Find where the given text appears and provide that cell's center as (X, Y) coordinate. 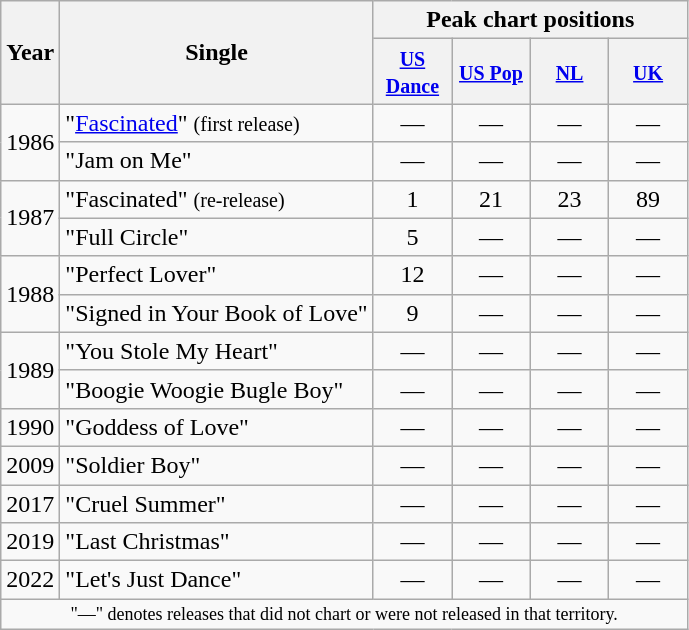
Peak chart positions (530, 20)
2009 (30, 465)
"Full Circle" (216, 237)
UK (648, 72)
1990 (30, 427)
"Last Christmas" (216, 542)
"—" denotes releases that did not chart or were not released in that territory. (344, 614)
"Signed in Your Book of Love" (216, 313)
"Perfect Lover" (216, 275)
2017 (30, 503)
1988 (30, 294)
1989 (30, 370)
89 (648, 199)
1986 (30, 142)
"You Stole My Heart" (216, 351)
Single (216, 52)
NL (570, 72)
US Dance (412, 72)
"Fascinated" (re-release) (216, 199)
"Boogie Woogie Bugle Boy" (216, 389)
1987 (30, 218)
"Jam on Me" (216, 161)
"Let's Just Dance" (216, 580)
12 (412, 275)
9 (412, 313)
"Fascinated" (first release) (216, 123)
2022 (30, 580)
US Pop (492, 72)
21 (492, 199)
2019 (30, 542)
5 (412, 237)
"Soldier Boy" (216, 465)
1 (412, 199)
"Cruel Summer" (216, 503)
"Goddess of Love" (216, 427)
Year (30, 52)
23 (570, 199)
